From the cell containing the given text, extract its center point as [X, Y] coordinate. 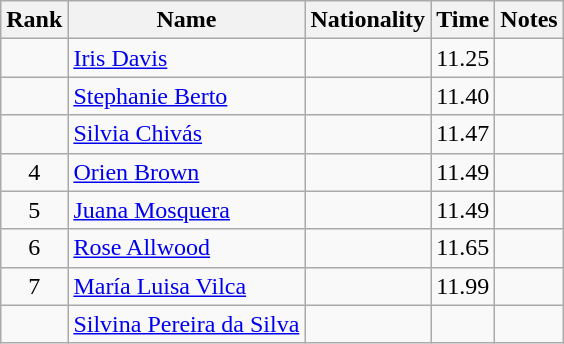
4 [34, 172]
11.65 [463, 248]
Rank [34, 20]
Time [463, 20]
María Luisa Vilca [186, 286]
11.40 [463, 96]
11.47 [463, 134]
Orien Brown [186, 172]
11.99 [463, 286]
Rose Allwood [186, 248]
5 [34, 210]
6 [34, 248]
Silvia Chivás [186, 134]
11.25 [463, 58]
Juana Mosquera [186, 210]
Stephanie Berto [186, 96]
Silvina Pereira da Silva [186, 324]
Iris Davis [186, 58]
7 [34, 286]
Notes [529, 20]
Name [186, 20]
Nationality [368, 20]
